Detect which cell encompasses the target text, then output its [X, Y] center coordinate. 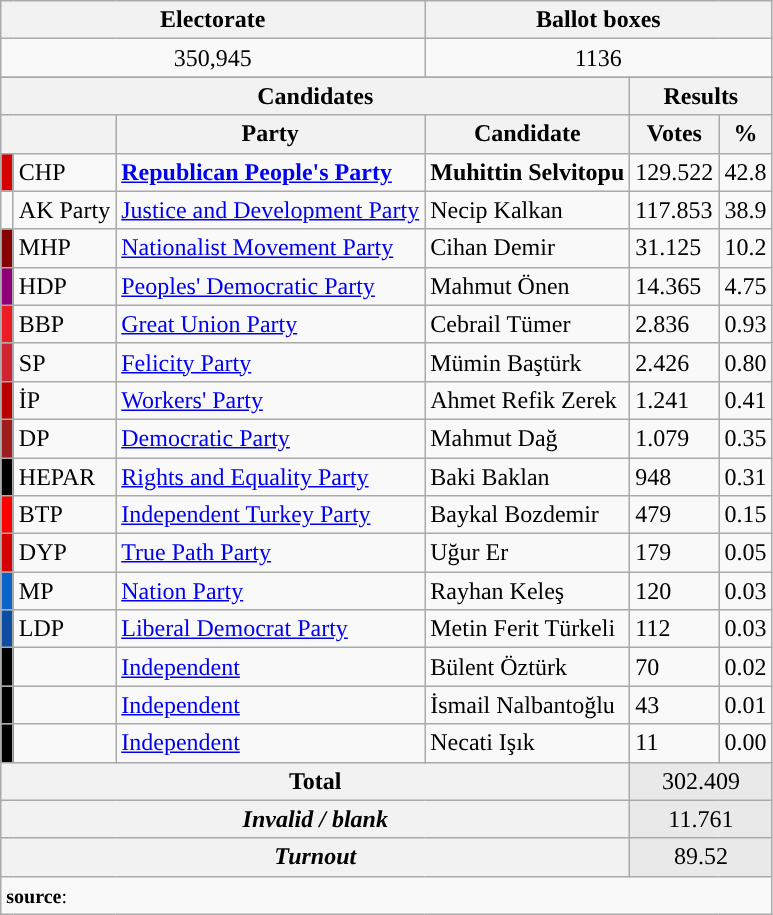
0.80 [746, 362]
SP [64, 362]
HDP [64, 286]
Total [316, 781]
BTP [64, 515]
HEPAR [64, 477]
302.409 [701, 781]
Rights and Equality Party [270, 477]
31.125 [674, 248]
MHP [64, 248]
0.31 [746, 477]
Cihan Demir [528, 248]
Justice and Development Party [270, 210]
Liberal Democrat Party [270, 629]
479 [674, 515]
İsmail Nalbantoğlu [528, 705]
350,945 [213, 58]
Electorate [213, 20]
Workers' Party [270, 400]
DP [64, 438]
Uğur Er [528, 553]
MP [64, 591]
0.93 [746, 324]
4.75 [746, 286]
38.9 [746, 210]
Invalid / blank [316, 819]
14.365 [674, 286]
129.522 [674, 172]
1.241 [674, 400]
AK Party [64, 210]
70 [674, 667]
11 [674, 743]
Metin Ferit Türkeli [528, 629]
0.15 [746, 515]
1.079 [674, 438]
10.2 [746, 248]
0.01 [746, 705]
0.05 [746, 553]
Votes [674, 134]
Ahmet Refik Zerek [528, 400]
Republican People's Party [270, 172]
Results [701, 96]
Turnout [316, 857]
179 [674, 553]
Felicity Party [270, 362]
2.836 [674, 324]
948 [674, 477]
Ballot boxes [598, 20]
89.52 [701, 857]
Mümin Baştürk [528, 362]
Candidates [316, 96]
İP [64, 400]
0.02 [746, 667]
0.41 [746, 400]
Baykal Bozdemir [528, 515]
2.426 [674, 362]
Mahmut Önen [528, 286]
0.00 [746, 743]
Cebrail Tümer [528, 324]
11.761 [701, 819]
source: [386, 895]
LDP [64, 629]
1136 [598, 58]
Bülent Öztürk [528, 667]
BBP [64, 324]
117.853 [674, 210]
Party [270, 134]
True Path Party [270, 553]
Mahmut Dağ [528, 438]
Peoples' Democratic Party [270, 286]
CHP [64, 172]
Nationalist Movement Party [270, 248]
Nation Party [270, 591]
Rayhan Keleş [528, 591]
Democratic Party [270, 438]
Baki Baklan [528, 477]
42.8 [746, 172]
% [746, 134]
Muhittin Selvitopu [528, 172]
0.35 [746, 438]
Great Union Party [270, 324]
Candidate [528, 134]
120 [674, 591]
Independent Turkey Party [270, 515]
112 [674, 629]
Necati Işık [528, 743]
43 [674, 705]
DYP [64, 553]
Necip Kalkan [528, 210]
